Detect which cell encompasses the target text, then output its [X, Y] center coordinate. 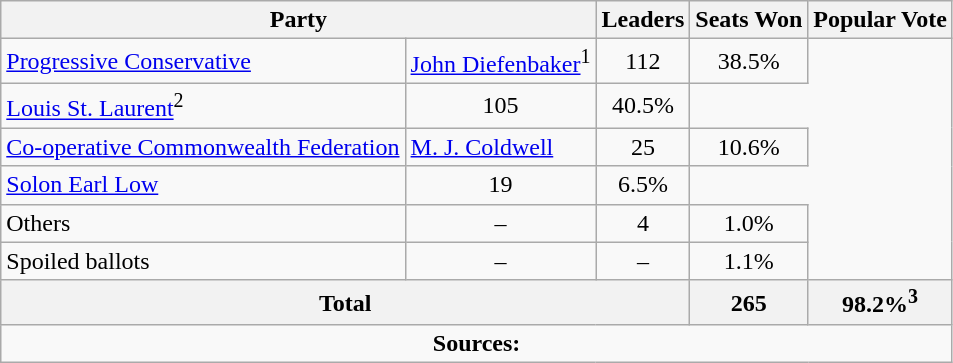
105 [500, 106]
M. J. Coldwell [500, 147]
John Diefenbaker1 [500, 62]
Leaders [643, 20]
Others [203, 223]
Total [346, 302]
Popular Vote [880, 20]
Co-operative Commonwealth Federation [203, 147]
19 [500, 185]
98.2%3 [880, 302]
Party [298, 20]
Louis St. Laurent2 [203, 106]
1.1% [749, 261]
112 [643, 62]
40.5% [643, 106]
Solon Earl Low [203, 185]
10.6% [749, 147]
6.5% [643, 185]
Progressive Conservative [203, 62]
Sources: [477, 344]
25 [643, 147]
265 [749, 302]
38.5% [749, 62]
1.0% [749, 223]
Seats Won [749, 20]
4 [643, 223]
Spoiled ballots [203, 261]
